Scan for the cell matching the given text and deliver its (x, y) coordinate at center. 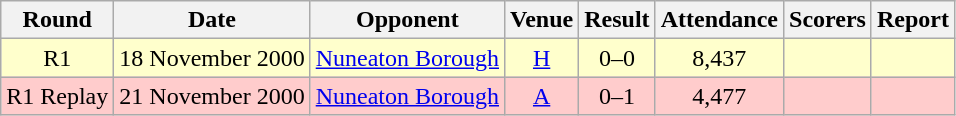
Report (912, 20)
21 November 2000 (212, 96)
Attendance (719, 20)
8,437 (719, 58)
R1 (58, 58)
A (542, 96)
Round (58, 20)
4,477 (719, 96)
Result (617, 20)
Scorers (828, 20)
0–1 (617, 96)
Venue (542, 20)
0–0 (617, 58)
18 November 2000 (212, 58)
H (542, 58)
Opponent (407, 20)
Date (212, 20)
R1 Replay (58, 96)
